Find where the given text appears and provide that cell's center as [x, y] coordinate. 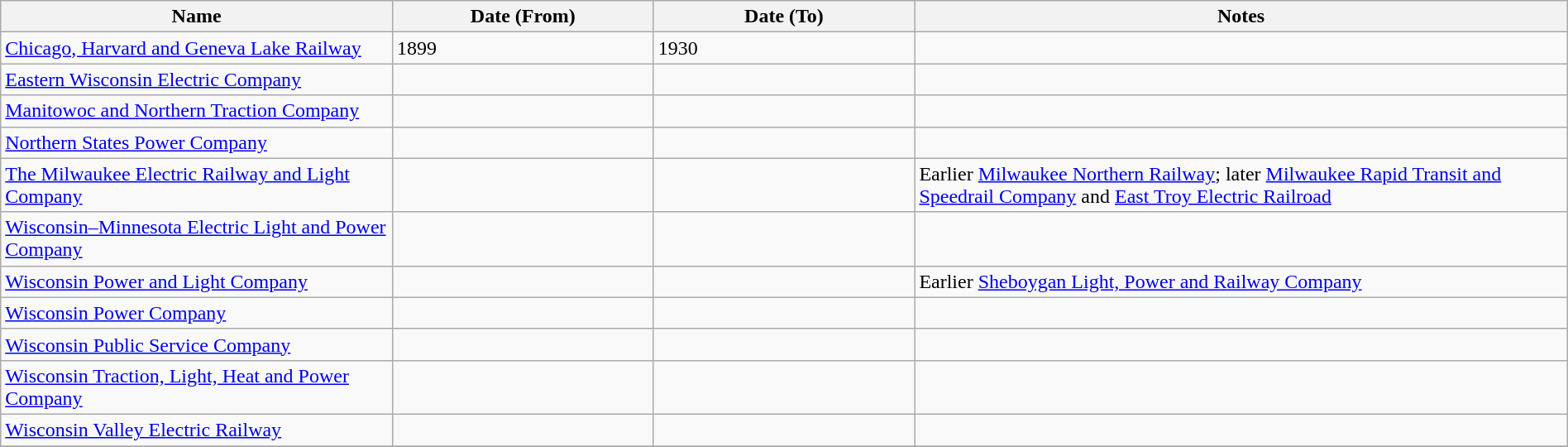
Manitowoc and Northern Traction Company [197, 111]
Wisconsin Power Company [197, 313]
Wisconsin–Minnesota Electric Light and Power Company [197, 238]
Wisconsin Valley Electric Railway [197, 430]
Northern States Power Company [197, 142]
Notes [1241, 17]
Wisconsin Public Service Company [197, 344]
Date (To) [784, 17]
Wisconsin Traction, Light, Heat and Power Company [197, 387]
Earlier Milwaukee Northern Railway; later Milwaukee Rapid Transit and Speedrail Company and East Troy Electric Railroad [1241, 185]
The Milwaukee Electric Railway and Light Company [197, 185]
Eastern Wisconsin Electric Company [197, 79]
Earlier Sheboygan Light, Power and Railway Company [1241, 281]
1899 [523, 48]
Date (From) [523, 17]
Wisconsin Power and Light Company [197, 281]
Name [197, 17]
1930 [784, 48]
Chicago, Harvard and Geneva Lake Railway [197, 48]
